Pinpoint the cell where the given text exists, returning its [x, y] midpoint coordinate. 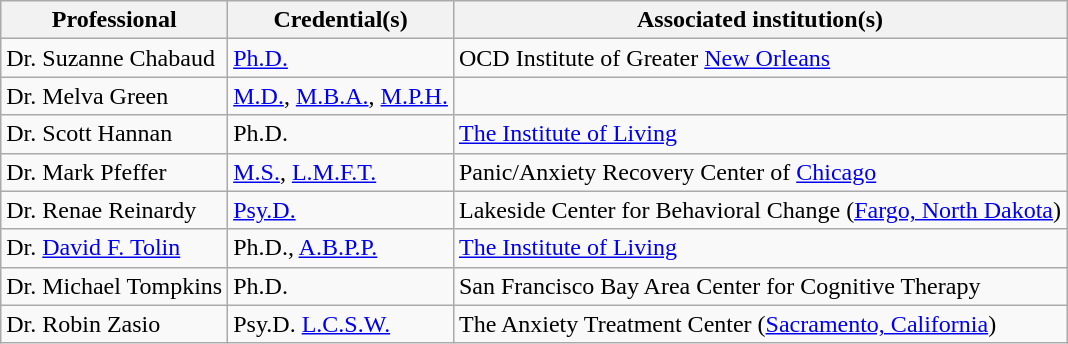
M.S., L.M.F.T. [341, 172]
Lakeside Center for Behavioral Change (Fargo, North Dakota) [760, 210]
Professional [114, 20]
OCD Institute of Greater New Orleans [760, 58]
San Francisco Bay Area Center for Cognitive Therapy [760, 286]
Dr. David F. Tolin [114, 248]
The Anxiety Treatment Center (Sacramento, California) [760, 324]
Dr. Scott Hannan [114, 134]
Dr. Melva Green [114, 96]
M.D., M.B.A., M.P.H. [341, 96]
Dr. Robin Zasio [114, 324]
Dr. Michael Tompkins [114, 286]
Ph.D., A.B.P.P. [341, 248]
Psy.D. L.C.S.W. [341, 324]
Dr. Suzanne Chabaud [114, 58]
Dr. Renae Reinardy [114, 210]
Associated institution(s) [760, 20]
Dr. Mark Pfeffer [114, 172]
Panic/Anxiety Recovery Center of Chicago [760, 172]
Credential(s) [341, 20]
Psy.D. [341, 210]
